Provide the [X, Y] coordinate of the cell's center where the given text is located.  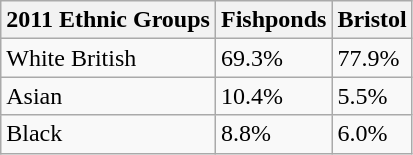
Bristol [372, 20]
2011 Ethnic Groups [108, 20]
6.0% [372, 134]
5.5% [372, 96]
69.3% [273, 58]
Black [108, 134]
77.9% [372, 58]
White British [108, 58]
8.8% [273, 134]
Fishponds [273, 20]
Asian [108, 96]
10.4% [273, 96]
